For the text-containing cell, return its midpoint in (X, Y) coordinate format. 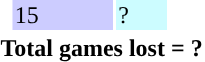
? (142, 15)
15 (64, 15)
